For the text-containing cell, return its midpoint in (x, y) coordinate format. 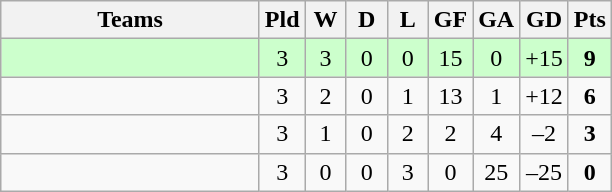
+15 (544, 58)
Pts (590, 20)
4 (496, 134)
–2 (544, 134)
GA (496, 20)
GF (450, 20)
13 (450, 96)
Pld (282, 20)
–25 (544, 172)
9 (590, 58)
15 (450, 58)
6 (590, 96)
W (326, 20)
GD (544, 20)
Teams (130, 20)
L (408, 20)
D (366, 20)
25 (496, 172)
+12 (544, 96)
